For the text-containing cell, return its midpoint in (X, Y) coordinate format. 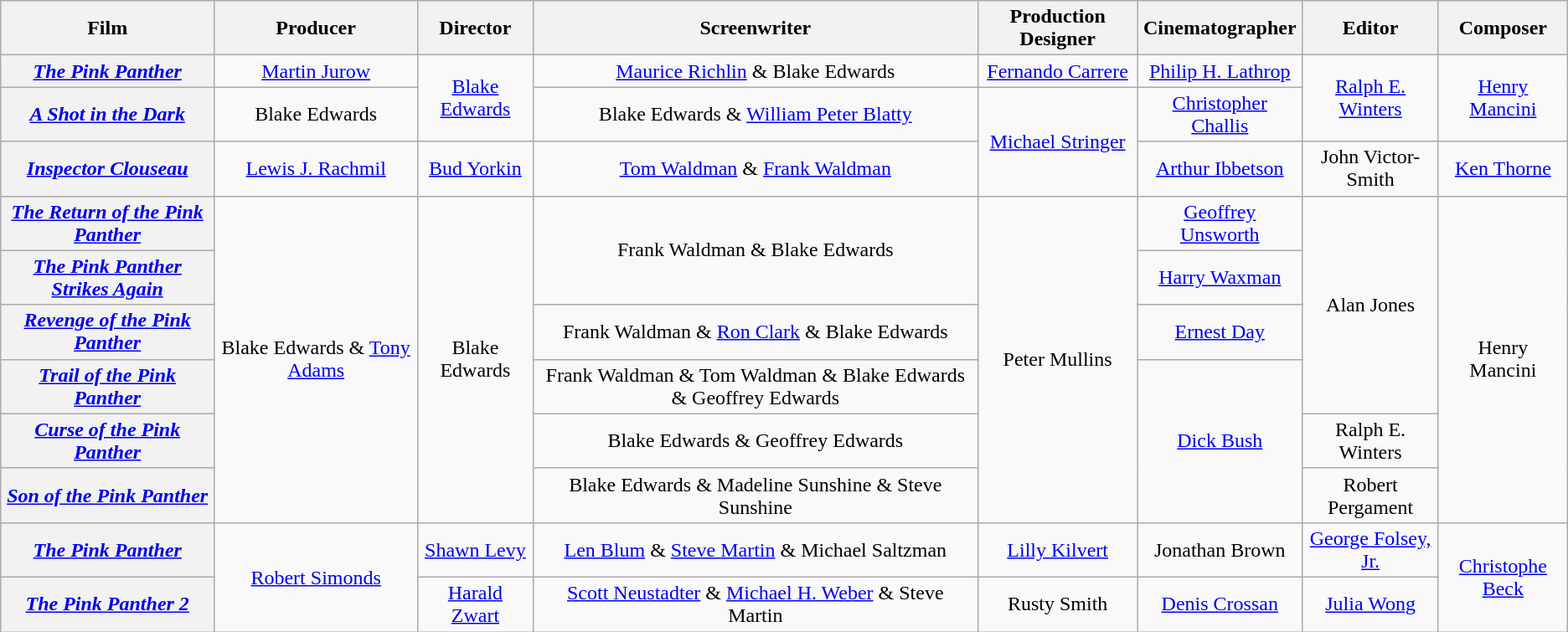
Robert Simonds (317, 577)
Cinematographer (1220, 28)
Editor (1370, 28)
Blake Edwards & William Peter Blatty (756, 114)
Martin Jurow (317, 71)
Alan Jones (1370, 305)
Scott Neustadter & Michael H. Weber & Steve Martin (756, 604)
Frank Waldman & Tom Waldman & Blake Edwards & Geoffrey Edwards (756, 387)
Curse of the Pink Panther (107, 440)
Julia Wong (1370, 604)
Frank Waldman & Ron Clark & Blake Edwards (756, 331)
Harald Zwart (476, 604)
Robert Pergament (1370, 496)
Lewis J. Rachmil (317, 169)
Trail of the Pink Panther (107, 387)
Screenwriter (756, 28)
Producer (317, 28)
Shawn Levy (476, 549)
Ernest Day (1220, 331)
Arthur Ibbetson (1220, 169)
Tom Waldman & Frank Waldman (756, 169)
Michael Stringer (1057, 141)
Jonathan Brown (1220, 549)
Blake Edwards & Tony Adams (317, 359)
Composer (1503, 28)
Frank Waldman & Blake Edwards (756, 250)
Blake Edwards & Madeline Sunshine & Steve Sunshine (756, 496)
Revenge of the Pink Panther (107, 331)
Harry Waxman (1220, 278)
The Return of the Pink Panther (107, 223)
Ken Thorne (1503, 169)
Christopher Challis (1220, 114)
Peter Mullins (1057, 359)
Geoffrey Unsworth (1220, 223)
Denis Crossan (1220, 604)
Fernando Carrere (1057, 71)
Christophe Beck (1503, 577)
A Shot in the Dark (107, 114)
Dick Bush (1220, 440)
Len Blum & Steve Martin & Michael Saltzman (756, 549)
Rusty Smith (1057, 604)
Philip H. Lathrop (1220, 71)
The Pink Panther 2 (107, 604)
Son of the Pink Panther (107, 496)
Director (476, 28)
Lilly Kilvert (1057, 549)
Inspector Clouseau (107, 169)
The Pink Panther Strikes Again (107, 278)
George Folsey, Jr. (1370, 549)
Bud Yorkin (476, 169)
John Victor-Smith (1370, 169)
Film (107, 28)
Blake Edwards & Geoffrey Edwards (756, 440)
Production Designer (1057, 28)
Maurice Richlin & Blake Edwards (756, 71)
